From the cell containing the given text, extract its center point as (x, y) coordinate. 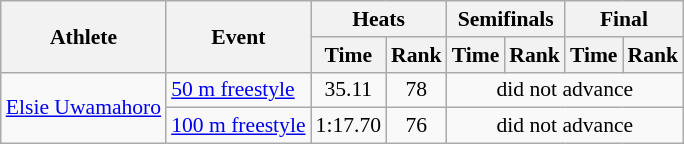
1:17.70 (348, 126)
Elsie Uwamahoro (84, 108)
Semifinals (506, 19)
76 (416, 126)
Event (238, 36)
100 m freestyle (238, 126)
Athlete (84, 36)
78 (416, 90)
35.11 (348, 90)
Final (624, 19)
Heats (379, 19)
50 m freestyle (238, 90)
